Extract the [x, y] coordinate from the center of the cell holding the provided text.  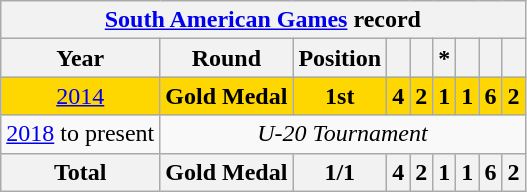
South American Games record [263, 20]
Total [80, 172]
2014 [80, 96]
Position [340, 58]
1/1 [340, 172]
* [444, 58]
Year [80, 58]
U-20 Tournament [342, 134]
Round [226, 58]
1st [340, 96]
2018 to present [80, 134]
